Capture the cell that displays the provided text and extract its [X, Y] central coordinate. 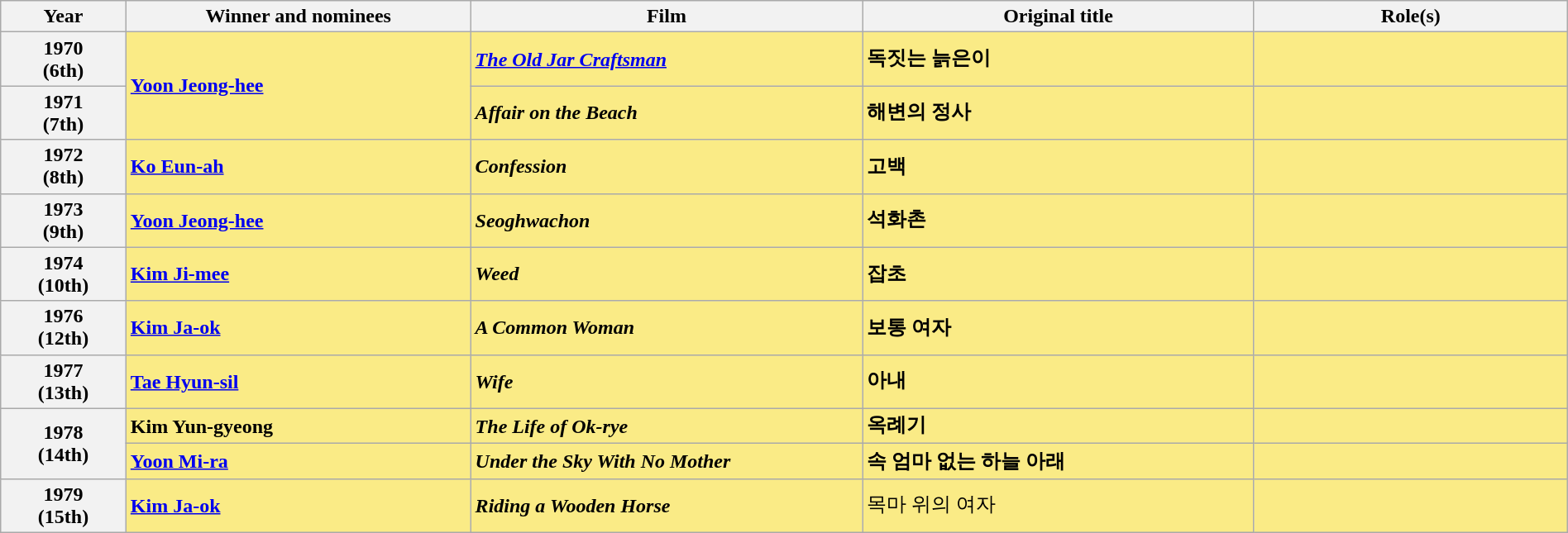
Role(s) [1411, 17]
Under the Sky With No Mother [667, 461]
잡초 [1059, 274]
1970(6th) [64, 59]
1974(10th) [64, 274]
Affair on the Beach [667, 112]
Weed [667, 274]
1978(14th) [64, 443]
해변의 정사 [1059, 112]
Kim Ji-mee [298, 274]
Wife [667, 382]
석화촌 [1059, 220]
The Life of Ok-rye [667, 426]
Yoon Mi-ra [298, 461]
독짓는 늙은이 [1059, 59]
목마 위의 여자 [1059, 506]
속 엄마 없는 하늘 아래 [1059, 461]
Year [64, 17]
Film [667, 17]
1976(12th) [64, 327]
1972(8th) [64, 167]
Tae Hyun-sil [298, 382]
1973(9th) [64, 220]
고백 [1059, 167]
Winner and nominees [298, 17]
1971(7th) [64, 112]
옥례기 [1059, 426]
Original title [1059, 17]
Riding a Wooden Horse [667, 506]
아내 [1059, 382]
보통 여자 [1059, 327]
Ko Eun-ah [298, 167]
Seoghwachon [667, 220]
Kim Yun-gyeong [298, 426]
1977(13th) [64, 382]
The Old Jar Craftsman [667, 59]
Confession [667, 167]
1979(15th) [64, 506]
A Common Woman [667, 327]
